Provide the [x, y] coordinate of the cell's center where the given text is located.  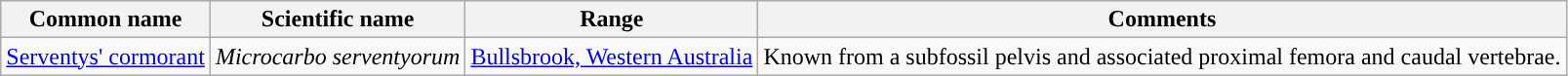
Common name [105, 19]
Range [612, 19]
Serventys' cormorant [105, 57]
Known from a subfossil pelvis and associated proximal femora and caudal vertebrae. [1162, 57]
Comments [1162, 19]
Bullsbrook, Western Australia [612, 57]
Scientific name [338, 19]
Microcarbo serventyorum [338, 57]
